Identify which cell holds the provided text, then report its [X, Y] central coordinate. 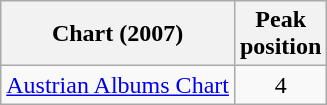
4 [280, 85]
Chart (2007) [118, 34]
Austrian Albums Chart [118, 85]
Peakposition [280, 34]
